Identify which cell holds the provided text, then report its (X, Y) central coordinate. 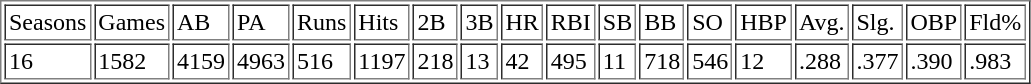
495 (570, 62)
42 (522, 62)
2B (436, 22)
SO (710, 22)
.377 (878, 62)
11 (617, 62)
1582 (132, 62)
16 (47, 62)
718 (662, 62)
4159 (200, 62)
13 (480, 62)
OBP (934, 22)
SB (617, 22)
Avg. (822, 22)
Fld% (996, 22)
546 (710, 62)
.983 (996, 62)
218 (436, 62)
Hits (382, 22)
12 (764, 62)
HR (522, 22)
.390 (934, 62)
Runs (321, 22)
Slg. (878, 22)
3B (480, 22)
PA (260, 22)
HBP (764, 22)
AB (200, 22)
BB (662, 22)
516 (321, 62)
Seasons (47, 22)
RBI (570, 22)
4963 (260, 62)
Games (132, 22)
.288 (822, 62)
1197 (382, 62)
